Determine the [X, Y] coordinate at the center of the cell enclosing the given text.  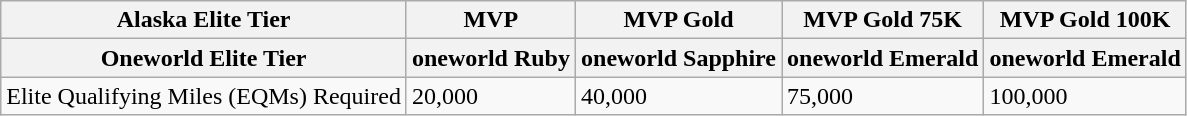
MVP Gold 100K [1085, 20]
100,000 [1085, 96]
oneworld Sapphire [679, 58]
Elite Qualifying Miles (EQMs) Required [204, 96]
20,000 [490, 96]
40,000 [679, 96]
MVP Gold [679, 20]
Oneworld Elite Tier [204, 58]
MVP Gold 75K [883, 20]
Alaska Elite Tier [204, 20]
MVP [490, 20]
oneworld Ruby [490, 58]
75,000 [883, 96]
